Determine the (x, y) coordinate at the center of the cell enclosing the given text.  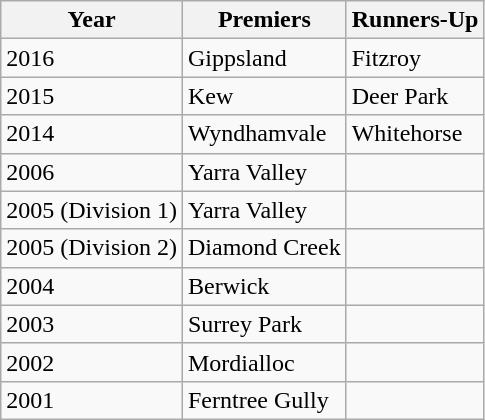
2014 (92, 134)
Premiers (264, 20)
Whitehorse (415, 134)
Kew (264, 96)
Year (92, 20)
2005 (Division 2) (92, 248)
Diamond Creek (264, 248)
2004 (92, 286)
Surrey Park (264, 324)
Wyndhamvale (264, 134)
Berwick (264, 286)
2001 (92, 400)
2015 (92, 96)
Deer Park (415, 96)
2005 (Division 1) (92, 210)
Runners-Up (415, 20)
Ferntree Gully (264, 400)
2006 (92, 172)
2003 (92, 324)
2002 (92, 362)
2016 (92, 58)
Fitzroy (415, 58)
Mordialloc (264, 362)
Gippsland (264, 58)
